Extract the (x, y) coordinate from the center of the cell holding the provided text.  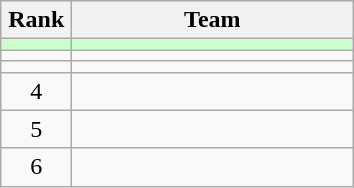
Rank (36, 20)
4 (36, 91)
6 (36, 167)
5 (36, 129)
Team (212, 20)
